Capture the cell that displays the provided text and extract its [x, y] central coordinate. 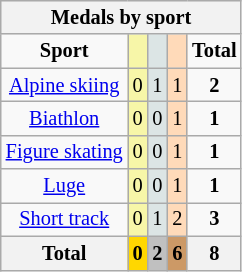
Luge [64, 186]
Biathlon [64, 118]
Medals by sport [122, 17]
Figure skating [64, 152]
Alpine skiing [64, 85]
8 [214, 253]
Short track [64, 219]
Sport [64, 51]
3 [214, 219]
6 [177, 253]
